Extract the (x, y) coordinate from the center of the cell holding the provided text.  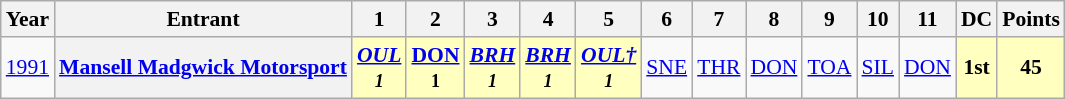
10 (878, 19)
3 (493, 19)
SIL (878, 68)
2 (435, 19)
6 (666, 19)
1 (379, 19)
11 (928, 19)
SNE (666, 68)
Year (28, 19)
5 (608, 19)
9 (829, 19)
OUL1 (379, 68)
Mansell Madgwick Motorsport (203, 68)
TOA (829, 68)
DON1 (435, 68)
Entrant (203, 19)
1st (976, 68)
THR (718, 68)
1991 (28, 68)
8 (774, 19)
Points (1031, 19)
45 (1031, 68)
DC (976, 19)
4 (548, 19)
7 (718, 19)
OUL†1 (608, 68)
